Determine the [x, y] coordinate at the center of the cell enclosing the given text.  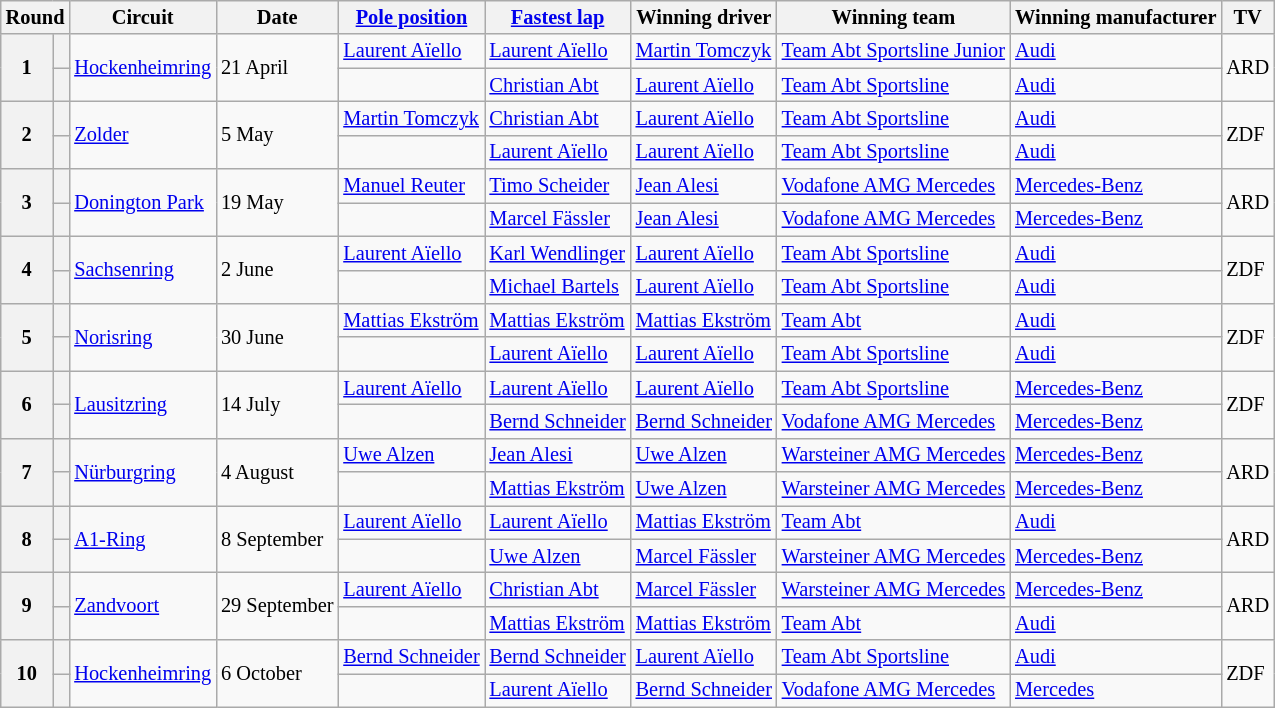
Fastest lap [558, 17]
Winning team [894, 17]
9 [27, 606]
Sachsenring [142, 270]
Round [36, 17]
7 [27, 472]
Michael Bartels [558, 287]
Team Abt Sportsline Junior [894, 51]
2 [27, 134]
10 [27, 674]
1 [27, 68]
Manuel Reuter [411, 186]
Circuit [142, 17]
4 [27, 270]
21 April [277, 68]
5 May [277, 134]
Date [277, 17]
Lausitzring [142, 404]
Winning manufacturer [1116, 17]
5 [27, 336]
19 May [277, 202]
3 [27, 202]
8 September [277, 538]
30 June [277, 336]
Karl Wendlinger [558, 253]
A1-Ring [142, 538]
Nürburgring [142, 472]
Norisring [142, 336]
8 [27, 538]
4 August [277, 472]
TV [1248, 17]
Zolder [142, 134]
6 [27, 404]
2 June [277, 270]
Timo Scheider [558, 186]
29 September [277, 606]
14 July [277, 404]
Zandvoort [142, 606]
Winning driver [704, 17]
Donington Park [142, 202]
6 October [277, 674]
Pole position [411, 17]
Mercedes [1116, 690]
